Capture the cell that displays the provided text and extract its [x, y] central coordinate. 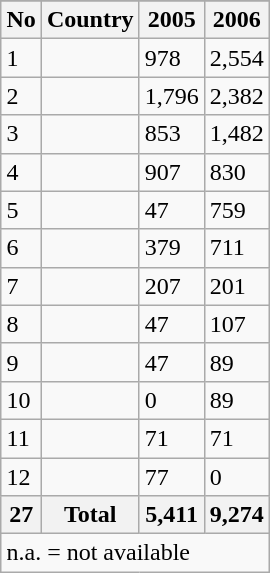
1,482 [236, 134]
107 [236, 324]
6 [21, 248]
711 [236, 248]
8 [21, 324]
830 [236, 172]
n.a. = not available [135, 553]
7 [21, 286]
10 [21, 400]
5 [21, 210]
77 [172, 477]
2005 [172, 20]
379 [172, 248]
201 [236, 286]
853 [172, 134]
759 [236, 210]
9 [21, 362]
5,411 [172, 515]
9,274 [236, 515]
No [21, 20]
1,796 [172, 96]
207 [172, 286]
2006 [236, 20]
2,554 [236, 58]
1 [21, 58]
11 [21, 438]
3 [21, 134]
4 [21, 172]
12 [21, 477]
907 [172, 172]
Country [90, 20]
2,382 [236, 96]
978 [172, 58]
Total [90, 515]
27 [21, 515]
2 [21, 96]
